Find where the given text appears and provide that cell's center as (x, y) coordinate. 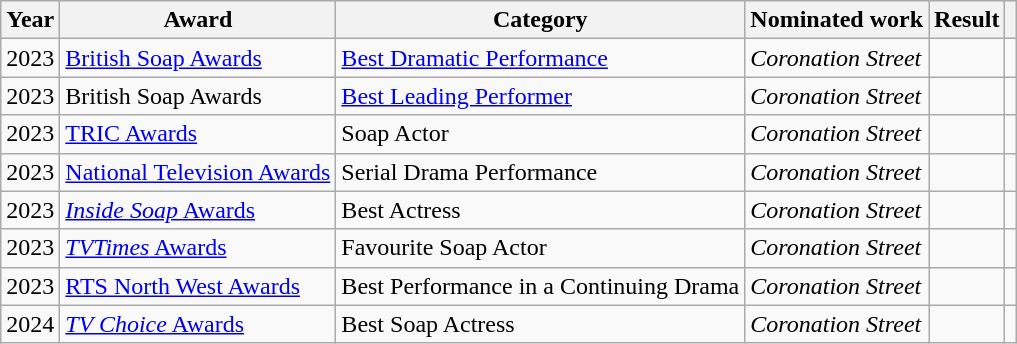
Award (198, 20)
Result (967, 20)
National Television Awards (198, 172)
Nominated work (837, 20)
Best Actress (540, 210)
2024 (30, 324)
RTS North West Awards (198, 286)
Year (30, 20)
Soap Actor (540, 134)
Best Performance in a Continuing Drama (540, 286)
Category (540, 20)
TVTimes Awards (198, 248)
Inside Soap Awards (198, 210)
Best Dramatic Performance (540, 58)
TRIC Awards (198, 134)
TV Choice Awards (198, 324)
Best Soap Actress (540, 324)
Favourite Soap Actor (540, 248)
Serial Drama Performance (540, 172)
Best Leading Performer (540, 96)
